Scan for the cell matching the given text and deliver its (x, y) coordinate at center. 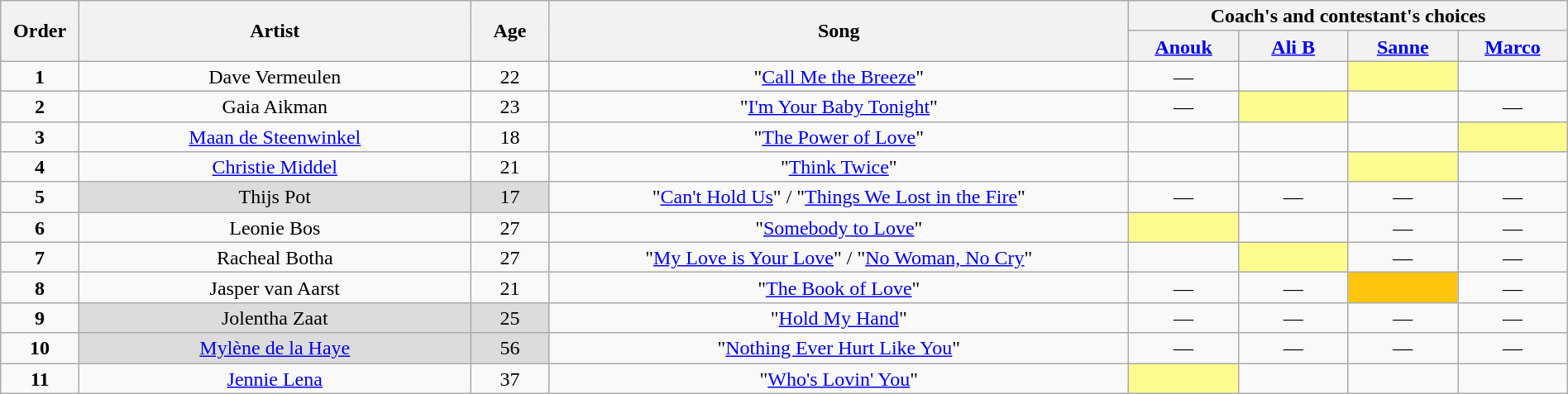
Jolentha Zaat (275, 317)
37 (509, 378)
4 (40, 167)
Dave Vermeulen (275, 76)
"Call Me the Breeze" (839, 76)
"My Love is Your Love" / "No Woman, No Cry" (839, 258)
Sanne (1403, 46)
"Nothing Ever Hurt Like You" (839, 349)
Coach's and contestant's choices (1348, 17)
Leonie Bos (275, 228)
22 (509, 76)
"Can't Hold Us" / "Things We Lost in the Fire" (839, 197)
Christie Middel (275, 167)
Jasper van Aarst (275, 287)
Order (40, 31)
"Who's Lovin' You" (839, 378)
Jennie Lena (275, 378)
9 (40, 317)
3 (40, 137)
56 (509, 349)
Marco (1513, 46)
2 (40, 106)
7 (40, 258)
25 (509, 317)
Thijs Pot (275, 197)
Age (509, 31)
Anouk (1184, 46)
"The Power of Love" (839, 137)
"I'm Your Baby Tonight" (839, 106)
"Think Twice" (839, 167)
23 (509, 106)
Mylène de la Haye (275, 349)
Gaia Aikman (275, 106)
Artist (275, 31)
Ali B (1293, 46)
"The Book of Love" (839, 287)
18 (509, 137)
11 (40, 378)
Racheal Botha (275, 258)
17 (509, 197)
"Hold My Hand" (839, 317)
"Somebody to Love" (839, 228)
10 (40, 349)
Song (839, 31)
8 (40, 287)
6 (40, 228)
Maan de Steenwinkel (275, 137)
5 (40, 197)
1 (40, 76)
